For the text-containing cell, return its midpoint in (X, Y) coordinate format. 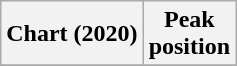
Peakposition (189, 34)
Chart (2020) (72, 34)
